Return [X, Y] of the center of cell containing provided text 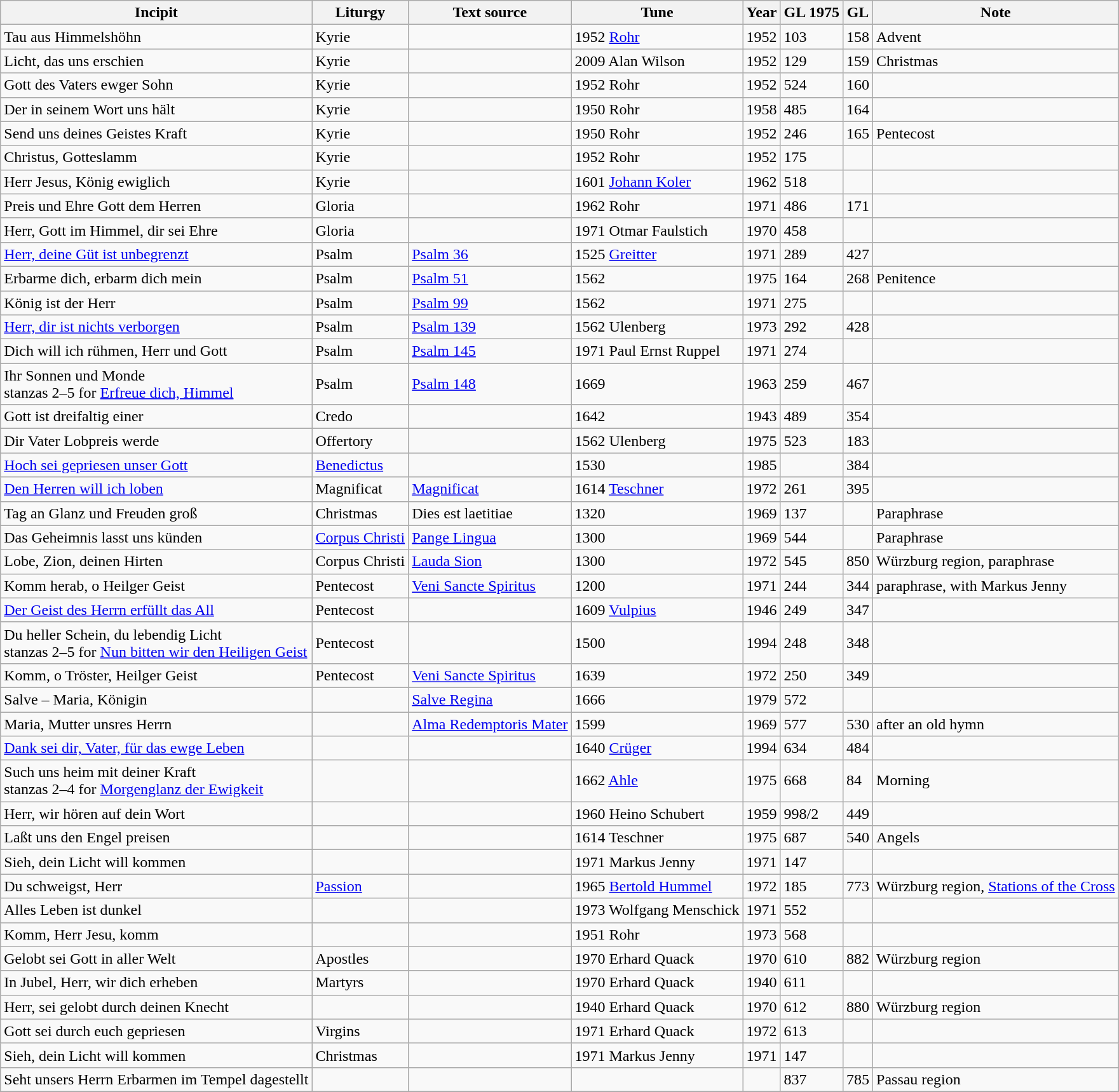
Send uns deines Geistes Kraft [156, 133]
998/2 [811, 814]
Maria, Mutter unsres Herrn [156, 724]
Dank sei dir, Vater, für das ewge Leben [156, 748]
1962 Rohr [657, 206]
Herr, Gott im Himmel, dir sei Ehre [156, 230]
Pange Lingua [490, 537]
530 [858, 724]
1963 [761, 384]
Passion [360, 886]
2009 Alan Wilson [657, 61]
613 [811, 1031]
Herr, dir ist nichts verborgen [156, 327]
882 [858, 959]
Text source [490, 13]
Der Geist des Herrn erfüllt das All [156, 610]
Gott des Vaters ewger Sohn [156, 85]
348 [858, 643]
1971 Erhard Quack [657, 1031]
Psalm 145 [490, 351]
523 [811, 441]
Gott ist dreifaltig einer [156, 417]
Das Geheimnis lasst uns künden [156, 537]
611 [811, 983]
84 [858, 781]
1960 Heino Schubert [657, 814]
518 [811, 182]
165 [858, 133]
160 [858, 85]
Erbarme dich, erbarm dich mein [156, 278]
395 [858, 489]
Alma Redemptoris Mater [490, 724]
1530 [657, 465]
Virgins [360, 1031]
544 [811, 537]
612 [811, 1007]
687 [811, 838]
Salve Regina [490, 699]
Dich will ich rühmen, Herr und Gott [156, 351]
458 [811, 230]
Passau region [996, 1079]
Würzburg region, Stations of the Cross [996, 886]
428 [858, 327]
486 [811, 206]
1940 [761, 983]
1525 Greitter [657, 254]
1951 Rohr [657, 934]
249 [811, 610]
552 [811, 910]
171 [858, 206]
274 [811, 351]
Psalm 99 [490, 303]
Komm herab, o Heilger Geist [156, 586]
Benedictus [360, 465]
Der in seinem Wort uns hält [156, 109]
244 [811, 586]
449 [858, 814]
1940 Erhard Quack [657, 1007]
185 [811, 886]
1640 Crüger [657, 748]
Morning [996, 781]
484 [858, 748]
773 [858, 886]
668 [811, 781]
Psalm 139 [490, 327]
Tune [657, 13]
1599 [657, 724]
Offertory [360, 441]
785 [858, 1079]
after an old hymn [996, 724]
Salve – Maria, Königin [156, 699]
524 [811, 85]
250 [811, 675]
568 [811, 934]
Christus, Gotteslamm [156, 158]
349 [858, 675]
1959 [761, 814]
GL 1975 [811, 13]
275 [811, 303]
268 [858, 278]
183 [858, 441]
175 [811, 158]
1979 [761, 699]
159 [858, 61]
850 [858, 562]
1946 [761, 610]
Preis und Ehre Gott dem Herren [156, 206]
Angels [996, 838]
1971 Paul Ernst Ruppel [657, 351]
Such uns heim mit deiner Kraft stanzas 2–4 for Morgenglanz der Ewigkeit [156, 781]
1662 Ahle [657, 781]
137 [811, 513]
Dies est laetitiae [490, 513]
1943 [761, 417]
1958 [761, 109]
1965 Bertold Hummel [657, 886]
Du heller Schein, du lebendig Licht stanzas 2–5 for Nun bitten wir den Heiligen Geist [156, 643]
384 [858, 465]
Martyrs [360, 983]
545 [811, 562]
577 [811, 724]
Lauda Sion [490, 562]
Note [996, 13]
GL [858, 13]
1985 [761, 465]
Den Herren will ich loben [156, 489]
1669 [657, 384]
158 [858, 37]
Year [761, 13]
Komm, Herr Jesu, komm [156, 934]
In Jubel, Herr, wir dich erheben [156, 983]
880 [858, 1007]
Seht unsers Herrn Erbarmen im Tempel dagestellt [156, 1079]
246 [811, 133]
1666 [657, 699]
Ihr Sonnen und Monde stanzas 2–5 for Erfreue dich, Himmel [156, 384]
Penitence [996, 278]
1200 [657, 586]
Herr, deine Güt ist unbegrenzt [156, 254]
344 [858, 586]
Psalm 148 [490, 384]
1642 [657, 417]
1971 Otmar Faulstich [657, 230]
Dir Vater Lobpreis werde [156, 441]
610 [811, 959]
485 [811, 109]
Hoch sei gepriesen unser Gott [156, 465]
347 [858, 610]
Gott sei durch euch gepriesen [156, 1031]
paraphrase, with Markus Jenny [996, 586]
Lobe, Zion, deinen Hirten [156, 562]
Licht, das uns erschien [156, 61]
572 [811, 699]
540 [858, 838]
292 [811, 327]
Herr, wir hören auf dein Wort [156, 814]
467 [858, 384]
Herr, sei gelobt durch deinen Knecht [156, 1007]
1609 Vulpius [657, 610]
1639 [657, 675]
1320 [657, 513]
Alles Leben ist dunkel [156, 910]
Psalm 51 [490, 278]
259 [811, 384]
Du schweigst, Herr [156, 886]
Psalm 36 [490, 254]
489 [811, 417]
Apostles [360, 959]
1962 [761, 182]
Herr Jesus, König ewiglich [156, 182]
Liturgy [360, 13]
261 [811, 489]
837 [811, 1079]
1500 [657, 643]
354 [858, 417]
Incipit [156, 13]
Komm, o Tröster, Heilger Geist [156, 675]
129 [811, 61]
Tau aus Himmelshöhn [156, 37]
Advent [996, 37]
König ist der Herr [156, 303]
Würzburg region, paraphrase [996, 562]
248 [811, 643]
Gelobt sei Gott in aller Welt [156, 959]
427 [858, 254]
Tag an Glanz und Freuden groß [156, 513]
634 [811, 748]
Laßt uns den Engel preisen [156, 838]
103 [811, 37]
1973 Wolfgang Menschick [657, 910]
1601 Johann Koler [657, 182]
289 [811, 254]
Credo [360, 417]
